Output the [x, y] coordinate of the center of the cell containing the given text.  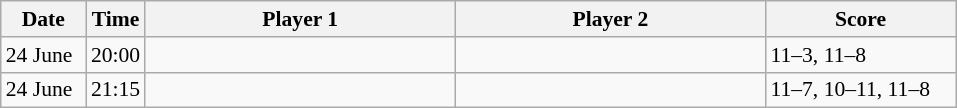
11–3, 11–8 [860, 55]
20:00 [116, 55]
Player 1 [300, 19]
Player 2 [610, 19]
Time [116, 19]
Date [44, 19]
Score [860, 19]
11–7, 10–11, 11–8 [860, 90]
21:15 [116, 90]
